Capture the cell that displays the provided text and extract its [x, y] central coordinate. 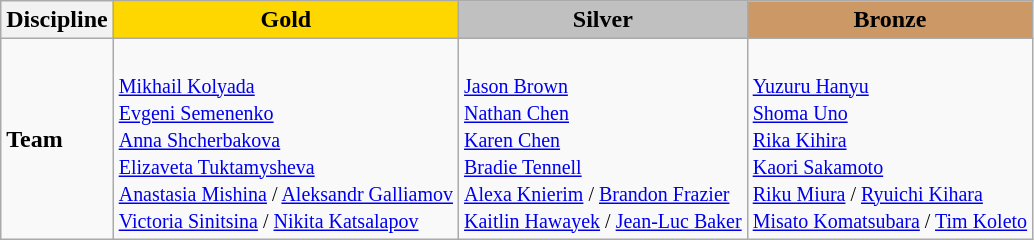
Discipline [57, 20]
Bronze [890, 20]
Silver [604, 20]
Team [57, 139]
Yuzuru HanyuShoma UnoRika KihiraKaori SakamotoRiku Miura / Ryuichi KiharaMisato Komatsubara / Tim Koleto [890, 139]
Mikhail KolyadaEvgeni SemenenkoAnna ShcherbakovaElizaveta TuktamyshevaAnastasia Mishina / Aleksandr GalliamovVictoria Sinitsina / Nikita Katsalapov [286, 139]
Gold [286, 20]
Jason BrownNathan ChenKaren Chen Bradie TennellAlexa Knierim / Brandon FrazierKaitlin Hawayek / Jean-Luc Baker [604, 139]
